Search for the cell housing the specified text and yield its [x, y] center coordinate. 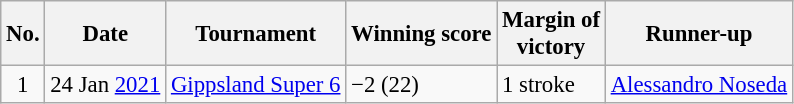
Runner-up [698, 34]
Alessandro Noseda [698, 85]
1 [23, 85]
Tournament [256, 34]
Margin ofvictory [552, 34]
24 Jan 2021 [106, 85]
Date [106, 34]
Winning score [422, 34]
No. [23, 34]
1 stroke [552, 85]
−2 (22) [422, 85]
Gippsland Super 6 [256, 85]
